Search for the cell housing the specified text and yield its (x, y) center coordinate. 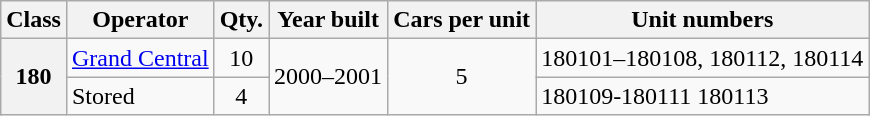
5 (462, 77)
Class (34, 20)
Stored (140, 96)
Grand Central (140, 58)
180 (34, 77)
10 (241, 58)
180109-180111 180113 (702, 96)
2000–2001 (328, 77)
Operator (140, 20)
Unit numbers (702, 20)
Year built (328, 20)
180101–180108, 180112, 180114 (702, 58)
Qty. (241, 20)
4 (241, 96)
Cars per unit (462, 20)
